Identify which cell holds the provided text, then report its [X, Y] central coordinate. 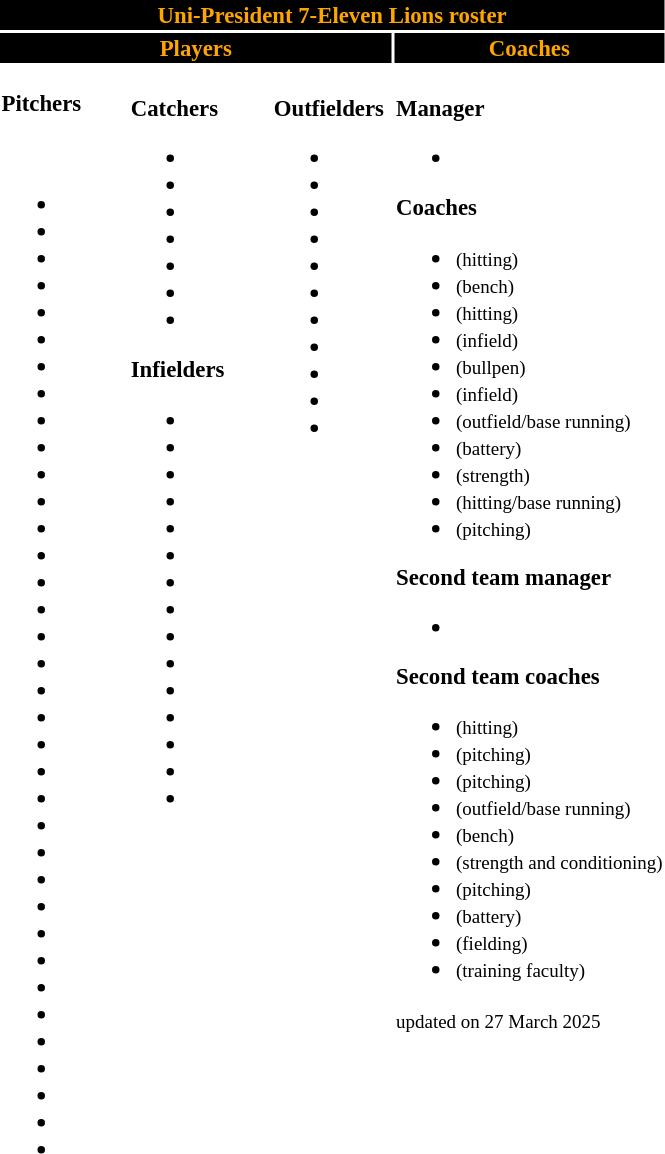
Coaches [529, 48]
Players [196, 48]
Uni-President 7-Eleven Lions roster [332, 15]
